Output the (X, Y) coordinate of the center of the cell containing the given text.  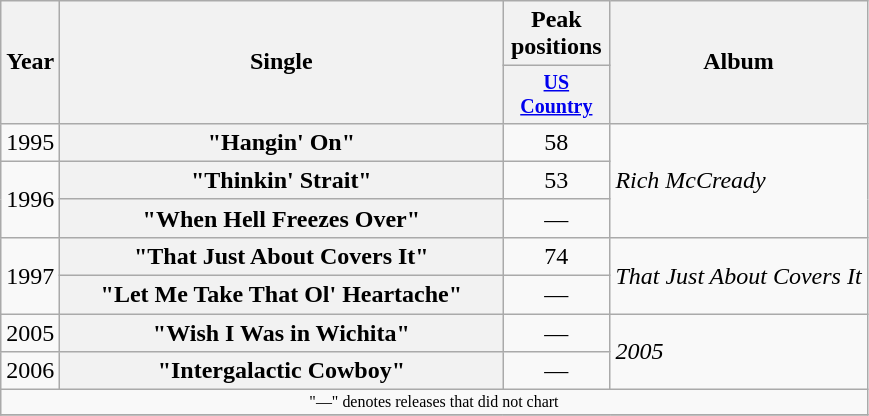
Single (282, 62)
"Let Me Take That Ol' Heartache" (282, 295)
58 (556, 142)
"Thinkin' Strait" (282, 180)
53 (556, 180)
Album (738, 62)
2006 (30, 371)
Peak positions (556, 34)
"—" denotes releases that did not chart (434, 402)
"That Just About Covers It" (282, 256)
"When Hell Freezes Over" (282, 218)
Year (30, 62)
1995 (30, 142)
74 (556, 256)
"Wish I Was in Wichita" (282, 333)
US Country (556, 94)
1997 (30, 275)
1996 (30, 199)
"Hangin' On" (282, 142)
That Just About Covers It (738, 275)
Rich McCready (738, 180)
"Intergalactic Cowboy" (282, 371)
